Identify which cell holds the provided text, then report its (x, y) central coordinate. 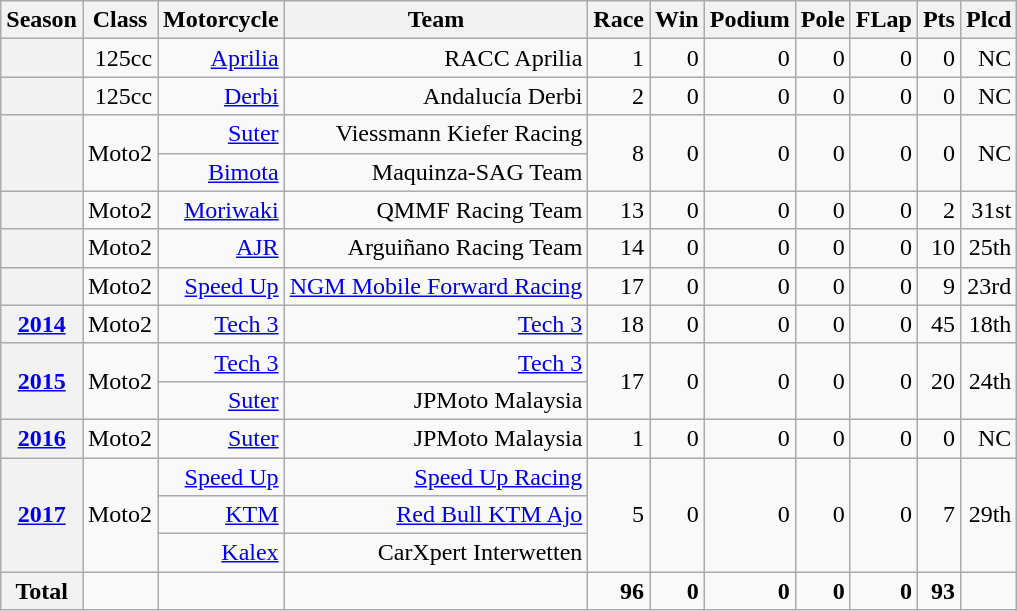
18th (988, 324)
2015 (42, 381)
31st (988, 210)
Bimota (222, 172)
8 (619, 153)
93 (938, 591)
Derbi (222, 96)
18 (619, 324)
Pts (938, 20)
Class (120, 20)
QMMF Racing Team (436, 210)
2016 (42, 438)
Moriwaki (222, 210)
Team (436, 20)
13 (619, 210)
Plcd (988, 20)
RACC Aprilia (436, 58)
20 (938, 381)
96 (619, 591)
Maquinza-SAG Team (436, 172)
10 (938, 248)
Speed Up Racing (436, 477)
2014 (42, 324)
Red Bull KTM Ajo (436, 515)
5 (619, 515)
Win (678, 20)
Pole (822, 20)
Motorcycle (222, 20)
CarXpert Interwetten (436, 553)
Kalex (222, 553)
Andalucía Derbi (436, 96)
25th (988, 248)
Race (619, 20)
Aprilia (222, 58)
24th (988, 381)
AJR (222, 248)
7 (938, 515)
2017 (42, 515)
23rd (988, 286)
Viessmann Kiefer Racing (436, 134)
Season (42, 20)
KTM (222, 515)
29th (988, 515)
NGM Mobile Forward Racing (436, 286)
Podium (750, 20)
45 (938, 324)
Total (42, 591)
FLap (884, 20)
9 (938, 286)
14 (619, 248)
Arguiñano Racing Team (436, 248)
